Return (x, y) of the center of cell containing provided text 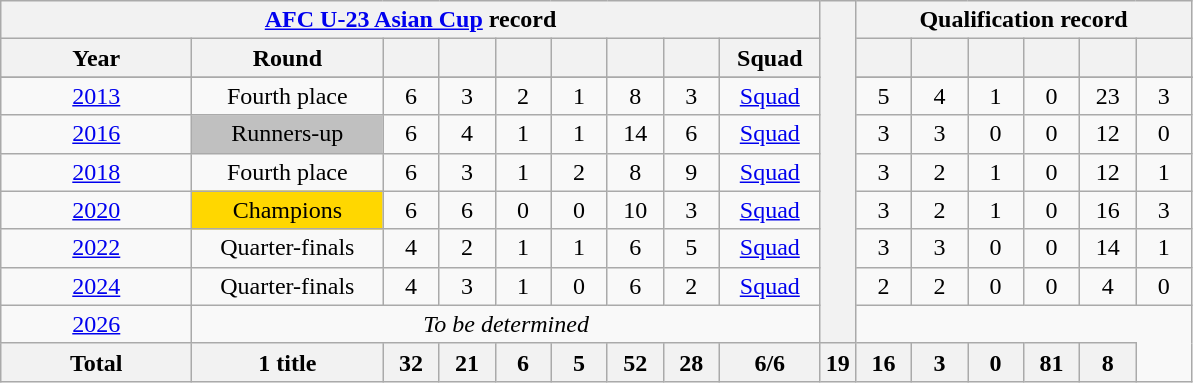
2024 (96, 286)
52 (635, 362)
Year (96, 58)
Total (96, 362)
81 (1052, 362)
32 (411, 362)
Runners-up (288, 134)
9 (691, 172)
19 (838, 362)
Qualification record (1023, 20)
2013 (96, 96)
Round (288, 58)
10 (635, 210)
2020 (96, 210)
2026 (96, 324)
AFC U-23 Asian Cup record (411, 20)
6/6 (770, 362)
23 (1108, 96)
2022 (96, 248)
1 title (288, 362)
2018 (96, 172)
21 (467, 362)
2016 (96, 134)
To be determined (506, 324)
28 (691, 362)
Champions (288, 210)
